For the text-containing cell, return its midpoint in [x, y] coordinate format. 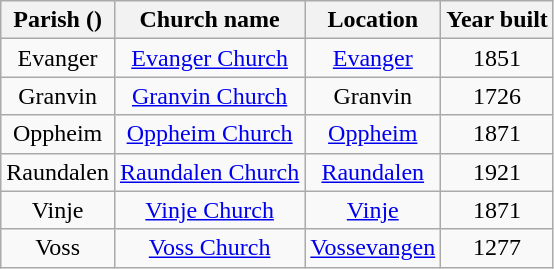
1921 [498, 172]
Location [373, 20]
Granvin Church [209, 96]
Vossevangen [373, 248]
Parish () [58, 20]
Oppheim Church [209, 134]
Voss Church [209, 248]
Raundalen Church [209, 172]
Year built [498, 20]
Evanger Church [209, 58]
1277 [498, 248]
1726 [498, 96]
Vinje Church [209, 210]
Church name [209, 20]
Voss [58, 248]
1851 [498, 58]
